Return (x, y) of the center of cell containing provided text 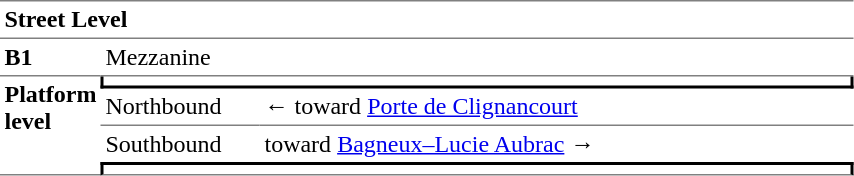
← toward Porte de Clignancourt (557, 107)
Mezzanine (478, 58)
toward Bagneux–Lucie Aubrac → (557, 144)
Northbound (180, 107)
Southbound (180, 144)
B1 (50, 58)
Platform level (50, 126)
Street Level (427, 20)
